From the cell containing the given text, extract its center point as [X, Y] coordinate. 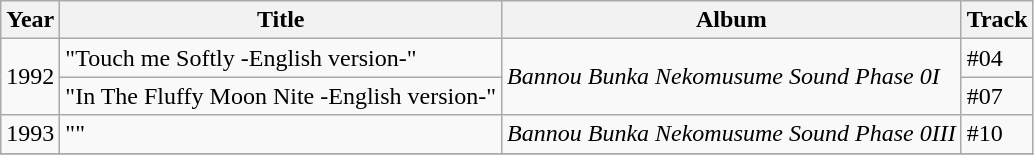
#07 [997, 96]
"Touch me Softly -English version-" [281, 58]
Year [30, 20]
Title [281, 20]
Album [732, 20]
1992 [30, 77]
#04 [997, 58]
"In The Fluffy Moon Nite -English version-" [281, 96]
Bannou Bunka Nekomusume Sound Phase 0I [732, 77]
Bannou Bunka Nekomusume Sound Phase 0III [732, 134]
#10 [997, 134]
1993 [30, 134]
Track [997, 20]
"" [281, 134]
